Return [x, y] of the center of cell containing provided text 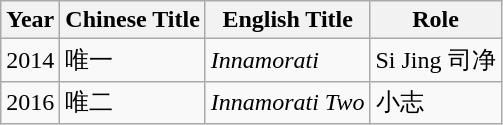
小志 [436, 102]
2016 [30, 102]
Chinese Title [133, 20]
Innamorati Two [288, 102]
Role [436, 20]
唯二 [133, 102]
Innamorati [288, 60]
唯一 [133, 60]
Year [30, 20]
Si Jing 司净 [436, 60]
English Title [288, 20]
2014 [30, 60]
